Provide the (X, Y) coordinate of the cell's center where the given text is located.  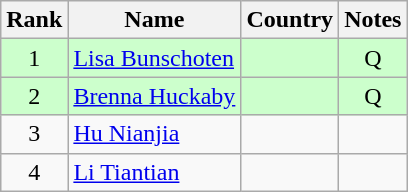
Notes (373, 20)
Li Tiantian (154, 172)
Rank (34, 20)
3 (34, 134)
Brenna Huckaby (154, 96)
2 (34, 96)
1 (34, 58)
Hu Nianjia (154, 134)
Country (290, 20)
4 (34, 172)
Lisa Bunschoten (154, 58)
Name (154, 20)
